Pinpoint the cell where the given text exists, returning its (X, Y) midpoint coordinate. 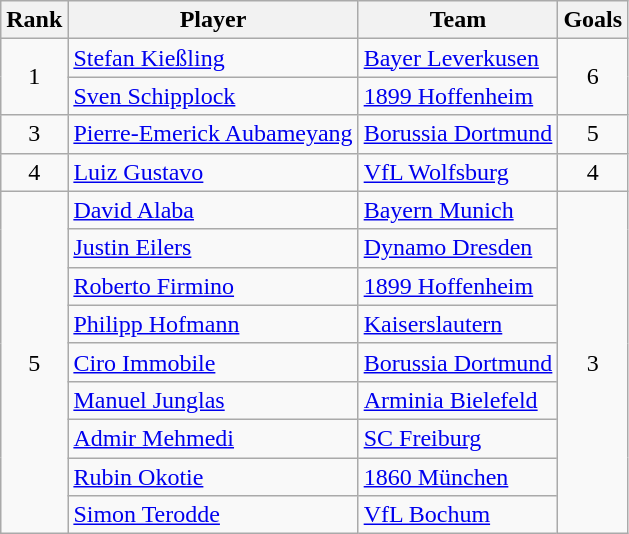
Stefan Kießling (213, 58)
Bayern Munich (458, 210)
Team (458, 20)
Bayer Leverkusen (458, 58)
Kaiserslautern (458, 324)
Pierre-Emerick Aubameyang (213, 134)
1 (34, 77)
Manuel Junglas (213, 400)
VfL Wolfsburg (458, 172)
Roberto Firmino (213, 286)
Rubin Okotie (213, 477)
Dynamo Dresden (458, 248)
Simon Terodde (213, 515)
Player (213, 20)
Sven Schipplock (213, 96)
Ciro Immobile (213, 362)
Philipp Hofmann (213, 324)
Justin Eilers (213, 248)
Rank (34, 20)
Arminia Bielefeld (458, 400)
6 (593, 77)
1860 München (458, 477)
VfL Bochum (458, 515)
Goals (593, 20)
Admir Mehmedi (213, 438)
SC Freiburg (458, 438)
Luiz Gustavo (213, 172)
David Alaba (213, 210)
